Determine the (X, Y) coordinate at the center of the cell enclosing the given text.  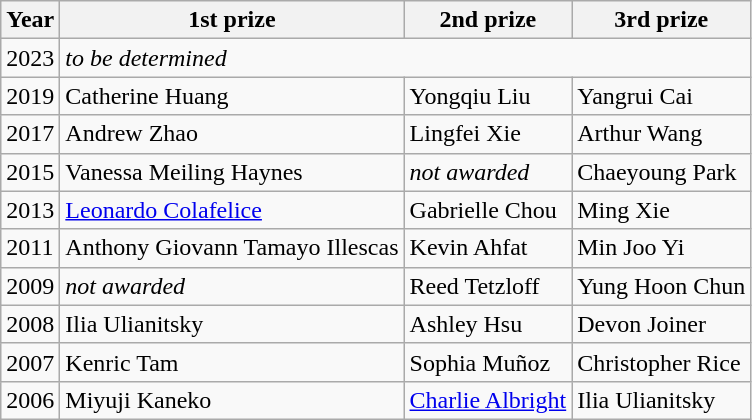
2023 (30, 58)
2006 (30, 400)
2009 (30, 286)
Reed Tetzloff (488, 286)
Min Joo Yi (662, 248)
2008 (30, 324)
2nd prize (488, 20)
Miyuji Kaneko (232, 400)
Gabrielle Chou (488, 210)
Vanessa Meiling Haynes (232, 172)
Yongqiu Liu (488, 96)
Chaeyoung Park (662, 172)
Yung Hoon Chun (662, 286)
Kenric Tam (232, 362)
Year (30, 20)
3rd prize (662, 20)
Andrew Zhao (232, 134)
1st prize (232, 20)
Yangrui Cai (662, 96)
Ming Xie (662, 210)
Anthony Giovann Tamayo Illescas (232, 248)
Leonardo Colafelice (232, 210)
Catherine Huang (232, 96)
to be determined (406, 58)
2015 (30, 172)
2013 (30, 210)
Arthur Wang (662, 134)
Christopher Rice (662, 362)
Ashley Hsu (488, 324)
Charlie Albright (488, 400)
Devon Joiner (662, 324)
2019 (30, 96)
2007 (30, 362)
2011 (30, 248)
Kevin Ahfat (488, 248)
Lingfei Xie (488, 134)
Sophia Muñoz (488, 362)
2017 (30, 134)
